From the cell containing the given text, extract its center point as [X, Y] coordinate. 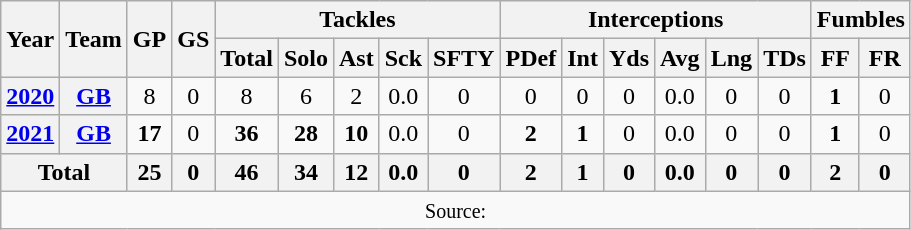
10 [356, 134]
Avg [680, 58]
46 [247, 172]
17 [149, 134]
28 [306, 134]
Ast [356, 58]
25 [149, 172]
SFTY [464, 58]
GS [194, 39]
Fumbles [860, 20]
6 [306, 96]
Team [94, 39]
PDef [531, 58]
FR [884, 58]
Interceptions [656, 20]
FF [835, 58]
TDs [785, 58]
GP [149, 39]
Solo [306, 58]
Sck [403, 58]
Int [583, 58]
2020 [30, 96]
Year [30, 39]
Source: [456, 210]
Yds [628, 58]
12 [356, 172]
34 [306, 172]
Lng [731, 58]
36 [247, 134]
Tackles [358, 20]
2021 [30, 134]
